Detect which cell encompasses the target text, then output its (X, Y) center coordinate. 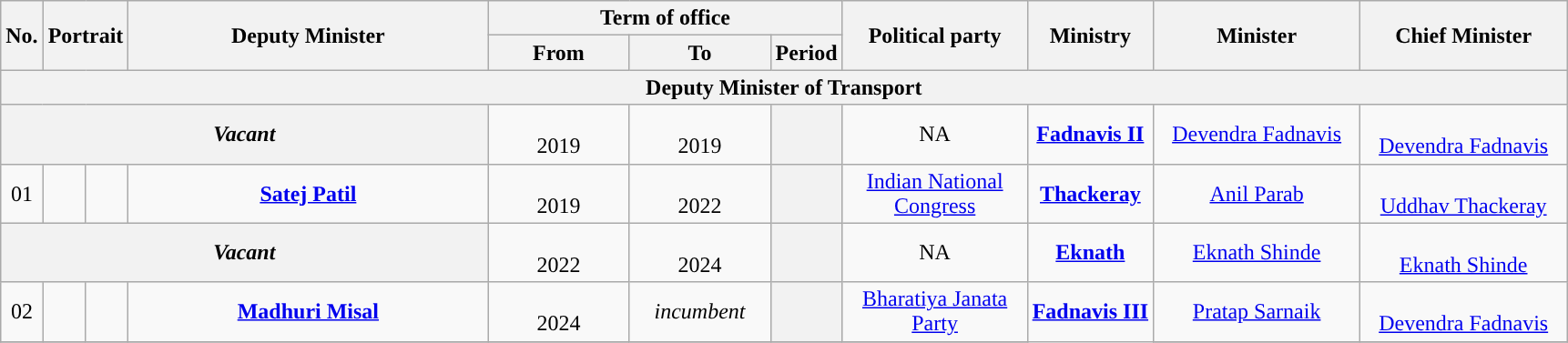
From (559, 53)
Pratap Sarnaik (1257, 311)
Deputy Minister of Transport (784, 87)
Bharatiya Janata Party (934, 311)
Ministry (1090, 35)
Indian National Congress (934, 193)
01 (22, 193)
Fadnavis II (1090, 135)
Deputy Minister (308, 35)
Political party (934, 35)
Anil Parab (1257, 193)
Period (807, 53)
Eknath (1090, 253)
02 (22, 311)
Fadnavis III (1090, 311)
Uddhav Thackeray (1464, 193)
No. (22, 35)
Satej Patil (308, 193)
incumbent (699, 311)
Minister (1257, 35)
Madhuri Misal (308, 311)
Portrait (86, 35)
To (699, 53)
Thackeray (1090, 193)
Term of office (665, 18)
Chief Minister (1464, 35)
